Determine the (x, y) coordinate at the center of the cell enclosing the given text.  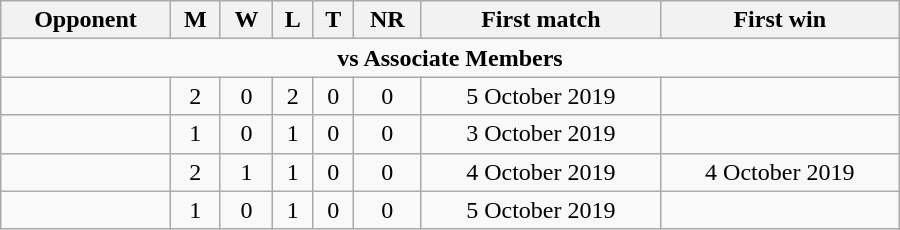
First win (780, 20)
L (293, 20)
M (195, 20)
vs Associate Members (450, 58)
T (333, 20)
First match (540, 20)
W (246, 20)
Opponent (86, 20)
NR (387, 20)
3 October 2019 (540, 134)
